Return the (X, Y) coordinate for the center point of the cell that contains the specified text.  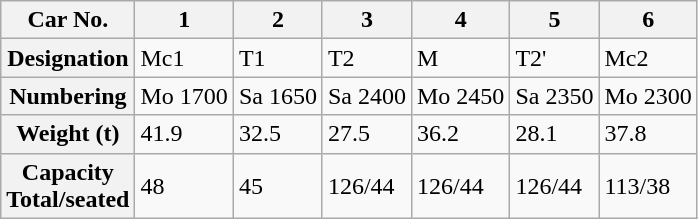
48 (184, 186)
Numbering (68, 96)
6 (648, 20)
45 (278, 186)
27.5 (366, 134)
T1 (278, 58)
3 (366, 20)
Mo 2450 (460, 96)
41.9 (184, 134)
Designation (68, 58)
Car No. (68, 20)
Sa 2400 (366, 96)
113/38 (648, 186)
M (460, 58)
T2 (366, 58)
Sa 1650 (278, 96)
Sa 2350 (554, 96)
37.8 (648, 134)
1 (184, 20)
T2' (554, 58)
Mo 2300 (648, 96)
Weight (t) (68, 134)
5 (554, 20)
Mc2 (648, 58)
4 (460, 20)
CapacityTotal/seated (68, 186)
32.5 (278, 134)
28.1 (554, 134)
2 (278, 20)
Mc1 (184, 58)
Mo 1700 (184, 96)
36.2 (460, 134)
